Pinpoint the cell where the given text exists, returning its (x, y) midpoint coordinate. 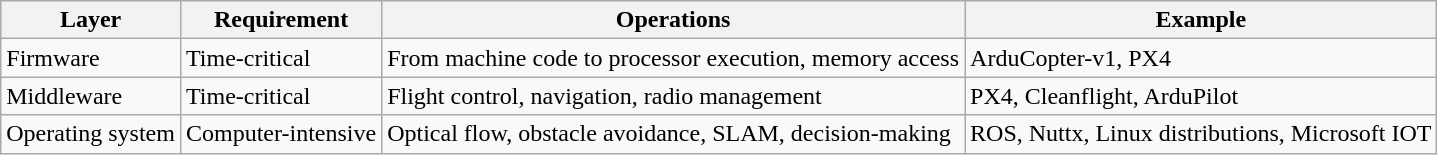
ArduCopter-v1, PX4 (1201, 58)
Requirement (280, 20)
Example (1201, 20)
Operations (674, 20)
Operating system (91, 134)
Middleware (91, 96)
ROS, Nuttx, Linux distributions, Microsoft IOT (1201, 134)
Flight control, navigation, radio management (674, 96)
Computer-intensive (280, 134)
Optical flow, obstacle avoidance, SLAM, decision-making (674, 134)
Firmware (91, 58)
PX4, Cleanflight, ArduPilot (1201, 96)
Layer (91, 20)
From machine code to processor execution, memory access (674, 58)
